Capture the cell that displays the provided text and extract its [x, y] central coordinate. 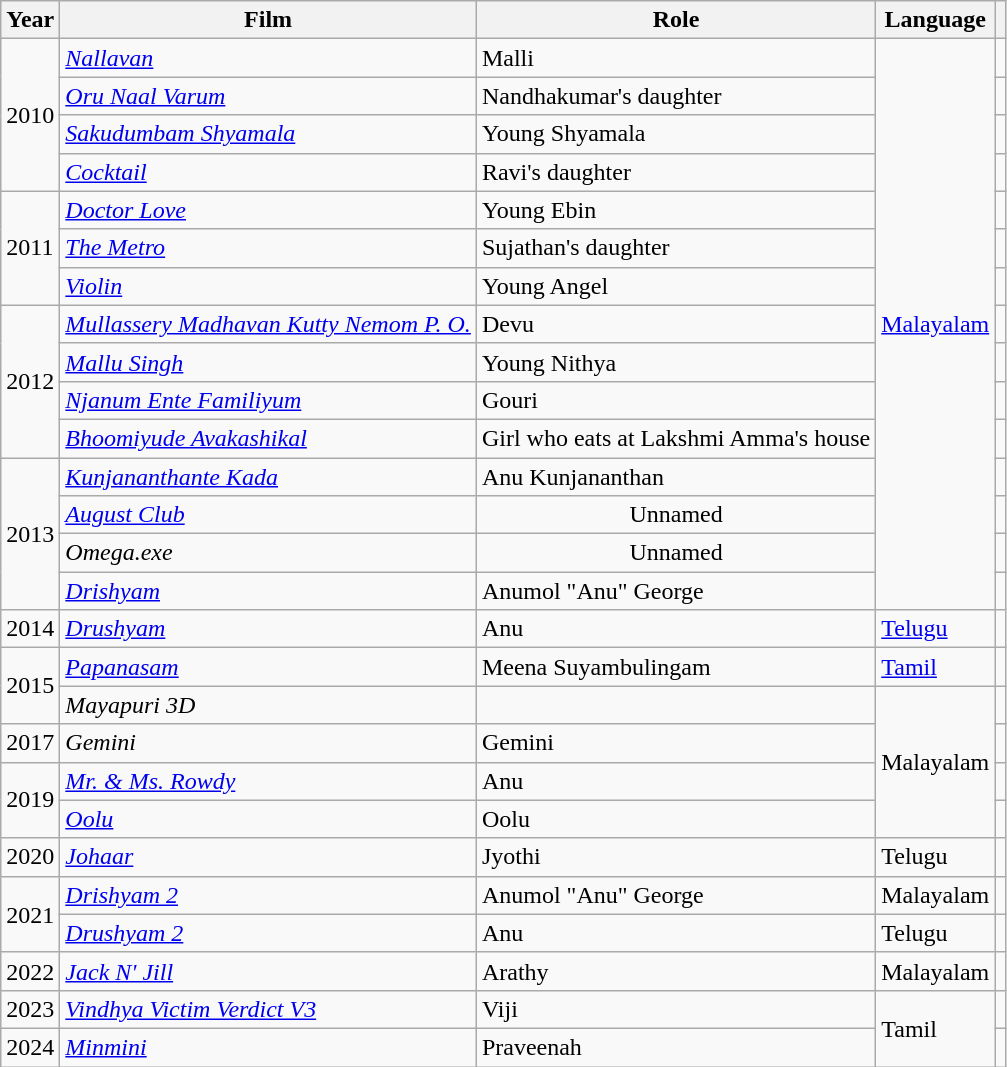
Omega.exe [268, 553]
Papanasam [268, 667]
Arathy [676, 971]
2020 [30, 857]
Bhoomiyude Avakashikal [268, 438]
Gouri [676, 400]
2021 [30, 914]
Language [936, 20]
Meena Suyambulingam [676, 667]
Role [676, 20]
Girl who eats at Lakshmi Amma's house [676, 438]
Jyothi [676, 857]
Jack N' Jill [268, 971]
2019 [30, 800]
Mallu Singh [268, 362]
2015 [30, 686]
Mr. & Ms. Rowdy [268, 781]
Sakudumbam Shyamala [268, 134]
Nallavan [268, 58]
August Club [268, 515]
Malli [676, 58]
The Metro [268, 248]
Violin [268, 286]
2014 [30, 629]
Drushyam [268, 629]
Sujathan's daughter [676, 248]
Doctor Love [268, 210]
Johaar [268, 857]
2023 [30, 1009]
Praveenah [676, 1047]
2011 [30, 248]
Young Shyamala [676, 134]
Drishyam [268, 591]
2024 [30, 1047]
Young Angel [676, 286]
Kunjananthante Kada [268, 477]
Young Ebin [676, 210]
Mullassery Madhavan Kutty Nemom P. O. [268, 324]
Oru Naal Varum [268, 96]
2017 [30, 743]
Devu [676, 324]
Nandhakumar's daughter [676, 96]
Ravi's daughter [676, 172]
Drushyam 2 [268, 933]
Anu Kunjananthan [676, 477]
Viji [676, 1009]
Mayapuri 3D [268, 705]
2010 [30, 115]
Film [268, 20]
Young Nithya [676, 362]
Year [30, 20]
2022 [30, 971]
Cocktail [268, 172]
Drishyam 2 [268, 895]
Njanum Ente Familiyum [268, 400]
2013 [30, 534]
Vindhya Victim Verdict V3 [268, 1009]
Minmini [268, 1047]
2012 [30, 381]
